Extract the [x, y] coordinate from the center of the cell holding the provided text.  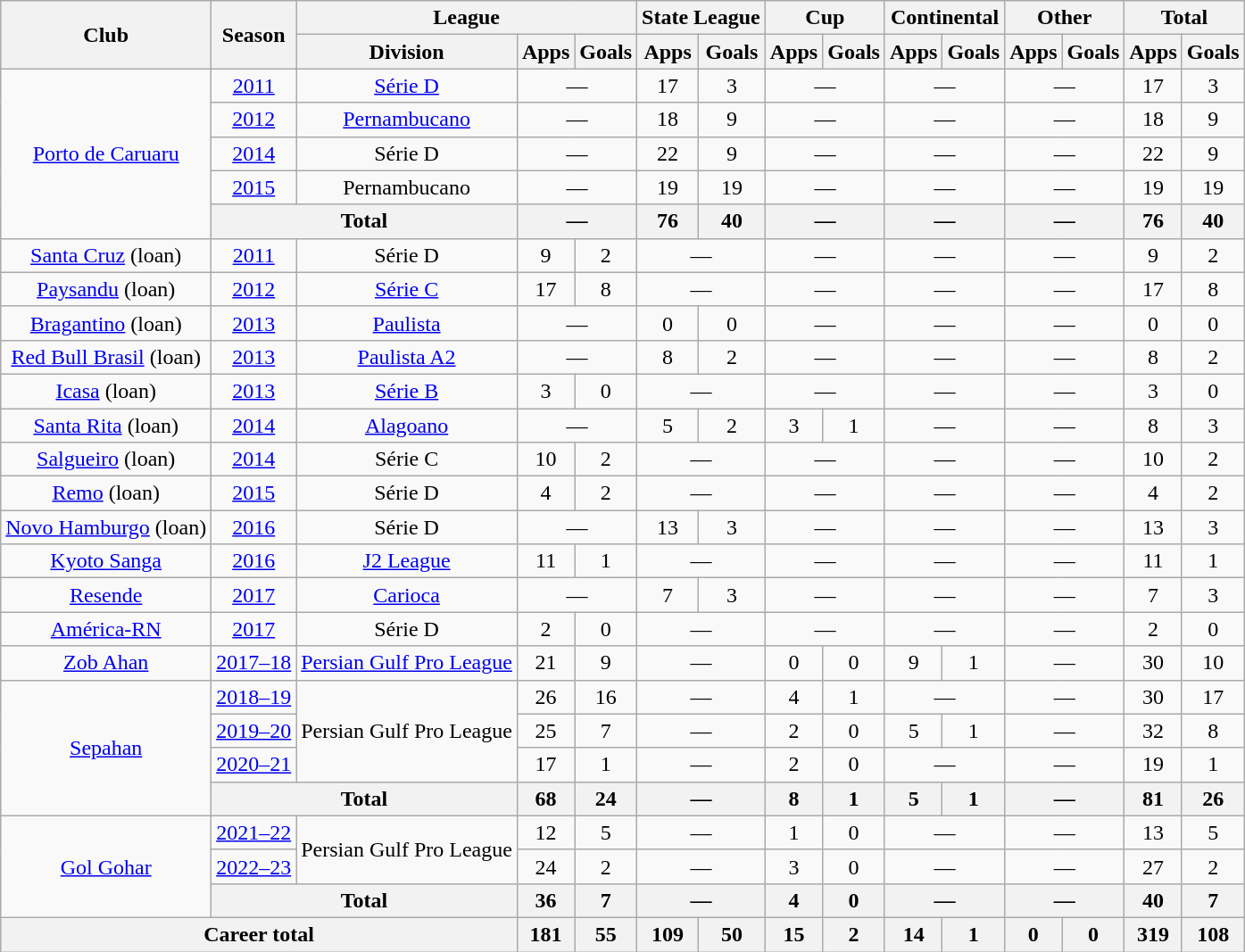
Carioca [407, 595]
Gol Gohar [106, 866]
Other [1065, 18]
Novo Hamburgo (loan) [106, 527]
Salgueiro (loan) [106, 459]
Sepahan [106, 748]
109 [668, 934]
55 [606, 934]
14 [913, 934]
Santa Rita (loan) [106, 426]
68 [545, 799]
15 [793, 934]
League [467, 18]
Alagoano [407, 426]
Porto de Caruaru [106, 153]
Division [407, 52]
Paulista A2 [407, 357]
Red Bull Brasil (loan) [106, 357]
State League [701, 18]
2019–20 [253, 731]
Club [106, 35]
181 [545, 934]
2017–18 [253, 663]
108 [1213, 934]
319 [1153, 934]
36 [545, 900]
Icasa (loan) [106, 391]
81 [1153, 799]
27 [1153, 866]
J2 League [407, 561]
Santa Cruz (loan) [106, 255]
Season [253, 35]
2018–19 [253, 697]
Paulista [407, 323]
Career total [259, 934]
Bragantino (loan) [106, 323]
25 [545, 731]
Remo (loan) [106, 493]
Kyoto Sanga [106, 561]
2022–23 [253, 866]
32 [1153, 731]
Resende [106, 595]
16 [606, 697]
América-RN [106, 629]
Continental [944, 18]
2020–21 [253, 765]
Zob Ahan [106, 663]
12 [545, 832]
Cup [825, 18]
Série B [407, 391]
2021–22 [253, 832]
50 [732, 934]
Paysandu (loan) [106, 289]
21 [545, 663]
